Search for the cell housing the specified text and yield its [X, Y] center coordinate. 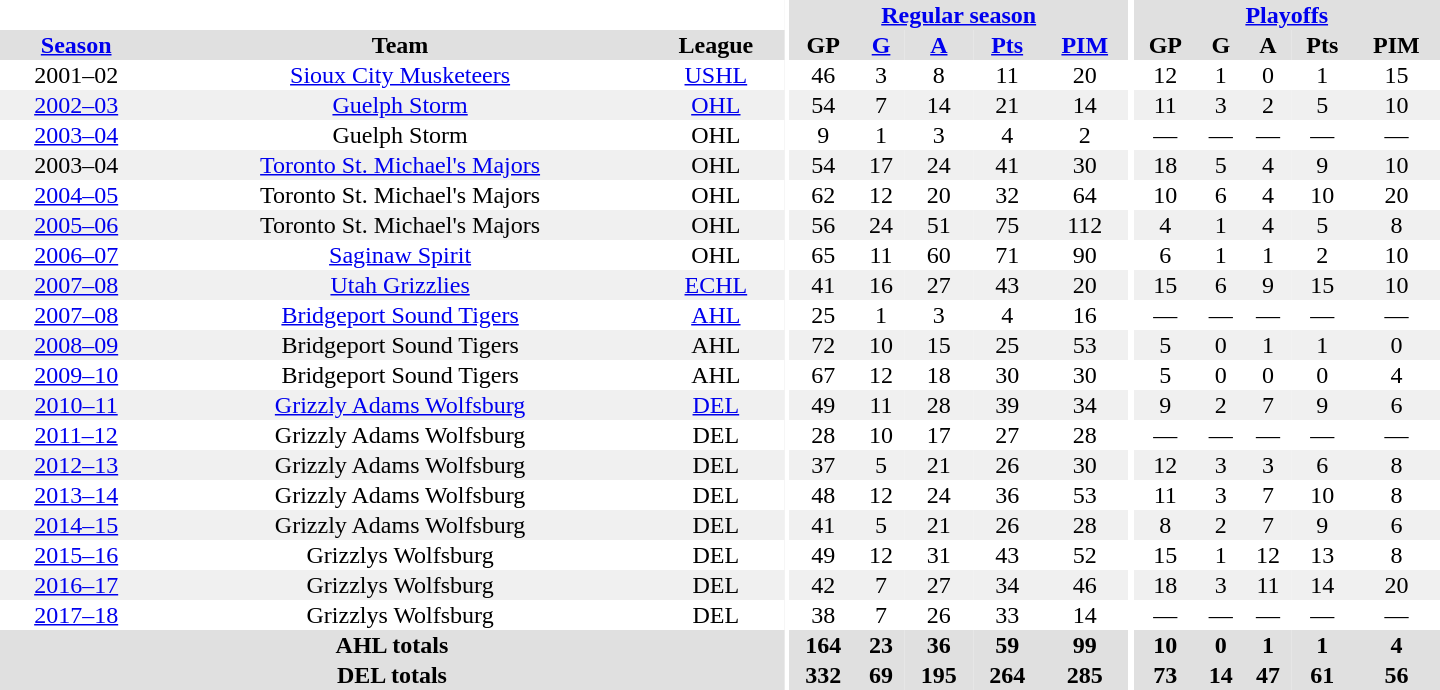
Saginaw Spirit [400, 255]
23 [880, 645]
61 [1322, 675]
Team [400, 45]
195 [939, 675]
60 [939, 255]
48 [823, 495]
112 [1084, 225]
72 [823, 345]
38 [823, 615]
39 [1007, 405]
31 [939, 555]
Season [76, 45]
69 [880, 675]
2010–11 [76, 405]
2009–10 [76, 375]
67 [823, 375]
62 [823, 195]
2016–17 [76, 585]
DEL totals [392, 675]
73 [1165, 675]
32 [1007, 195]
75 [1007, 225]
2008–09 [76, 345]
Utah Grizzlies [400, 285]
2011–12 [76, 435]
47 [1268, 675]
2017–18 [76, 615]
2002–03 [76, 105]
42 [823, 585]
2001–02 [76, 75]
USHL [716, 75]
League [716, 45]
2013–14 [76, 495]
13 [1322, 555]
2005–06 [76, 225]
2014–15 [76, 525]
Sioux City Musketeers [400, 75]
ECHL [716, 285]
90 [1084, 255]
285 [1084, 675]
65 [823, 255]
64 [1084, 195]
164 [823, 645]
2015–16 [76, 555]
Regular season [958, 15]
52 [1084, 555]
71 [1007, 255]
264 [1007, 675]
37 [823, 465]
AHL totals [392, 645]
99 [1084, 645]
332 [823, 675]
59 [1007, 645]
2006–07 [76, 255]
33 [1007, 615]
2004–05 [76, 195]
2012–13 [76, 465]
Playoffs [1286, 15]
51 [939, 225]
